Return [X, Y] of the center of cell containing provided text 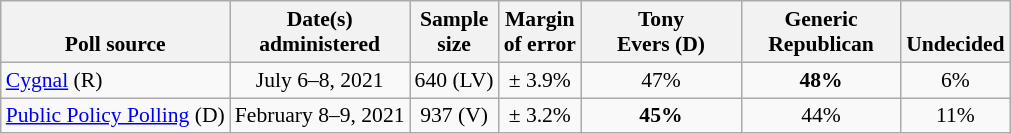
44% [821, 116]
11% [955, 116]
45% [661, 116]
GenericRepublican [821, 32]
48% [821, 80]
TonyEvers (D) [661, 32]
937 (V) [454, 116]
Samplesize [454, 32]
July 6–8, 2021 [320, 80]
Marginof error [540, 32]
6% [955, 80]
Poll source [116, 32]
Undecided [955, 32]
Date(s)administered [320, 32]
Public Policy Polling (D) [116, 116]
± 3.2% [540, 116]
February 8–9, 2021 [320, 116]
640 (LV) [454, 80]
47% [661, 80]
± 3.9% [540, 80]
Cygnal (R) [116, 80]
